Return the [X, Y] coordinate for the center point of the cell that contains the specified text.  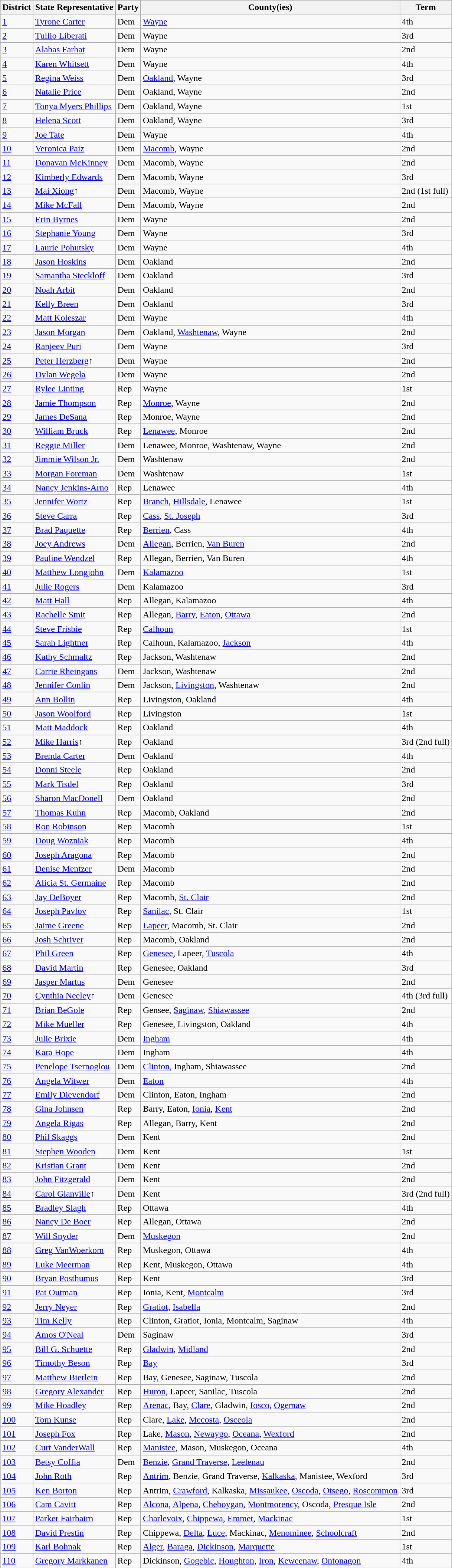
16 [17, 233]
91 [17, 1292]
Brad Paquette [74, 530]
Donavan McKinney [74, 163]
Jerry Neyer [74, 1306]
Kathy Schmaltz [74, 657]
Laurie Pohutsky [74, 247]
Steve Carra [74, 516]
12 [17, 177]
4th (3rd full) [426, 996]
Clinton, Eaton, Ingham [270, 1095]
Genesee, Oakland [270, 968]
60 [17, 854]
58 [17, 826]
97 [17, 1377]
Joe Tate [74, 134]
49 [17, 699]
93 [17, 1321]
Cass, St. Joseph [270, 516]
Rylee Linting [74, 388]
65 [17, 925]
22 [17, 318]
Emily Dievendorf [74, 1095]
48 [17, 685]
Tom Kunse [74, 1420]
1 [17, 22]
51 [17, 728]
94 [17, 1335]
Clare, Lake, Mecosta, Osceola [270, 1420]
Angela Rigas [74, 1123]
Ottawa [270, 1208]
Gregory Markkanen [74, 1561]
Julie Rogers [74, 586]
Veronica Paiz [74, 148]
35 [17, 502]
Lenawee, Monroe [270, 431]
Doug Wozniak [74, 840]
Bay [270, 1363]
72 [17, 1024]
59 [17, 840]
13 [17, 191]
Livingston [270, 714]
Sarah Lightner [74, 643]
Benzie, Grand Traverse, Leelenau [270, 1462]
Matt Koleszar [74, 318]
77 [17, 1095]
Term [426, 7]
7 [17, 106]
24 [17, 346]
Mike Mueller [74, 1024]
Chippewa, Delta, Luce, Mackinac, Menominee, Schoolcraft [270, 1533]
39 [17, 558]
Julie Brixie [74, 1038]
28 [17, 403]
Erin Byrnes [74, 219]
34 [17, 488]
Angela Witwer [74, 1081]
23 [17, 332]
John Roth [74, 1476]
Clinton, Gratiot, Ionia, Montcalm, Saginaw [270, 1321]
Ken Borton [74, 1490]
John Fitzgerald [74, 1180]
Lake, Mason, Newaygo, Oceana, Wexford [270, 1434]
Jay DeBoyer [74, 897]
Kimberly Edwards [74, 177]
Donni Steele [74, 770]
David Martin [74, 968]
Amos O'Neal [74, 1335]
61 [17, 869]
Muskegon [270, 1236]
Joseph Fox [74, 1434]
Matthew Longjohn [74, 572]
Jennifer Conlin [74, 685]
63 [17, 897]
Allegan, Barry, Eaton, Ottawa [270, 614]
Ionia, Kent, Montcalm [270, 1292]
10 [17, 148]
Noah Arbit [74, 290]
82 [17, 1165]
69 [17, 982]
42 [17, 600]
Bay, Genesee, Saginaw, Tuscola [270, 1377]
Gratiot, Isabella [270, 1306]
Matt Hall [74, 600]
98 [17, 1391]
Carol Glanville↑ [74, 1194]
20 [17, 290]
40 [17, 572]
73 [17, 1038]
Sharon MacDonell [74, 798]
Carrie Rheingans [74, 671]
17 [17, 247]
David Prestin [74, 1533]
Macomb, St. Clair [270, 897]
Denise Mentzer [74, 869]
Allegan, Barry, Kent [270, 1123]
104 [17, 1476]
Reggie Miller [74, 445]
4 [17, 64]
75 [17, 1066]
Jason Woolford [74, 714]
Kara Hope [74, 1052]
103 [17, 1462]
38 [17, 544]
3 [17, 50]
33 [17, 473]
92 [17, 1306]
Matt Maddock [74, 728]
Party [128, 7]
Pauline Wendzel [74, 558]
Pat Outman [74, 1292]
27 [17, 388]
Luke Meerman [74, 1264]
87 [17, 1236]
29 [17, 417]
108 [17, 1533]
Gensee, Saginaw, Shiawassee [270, 1010]
Alcona, Alpena, Cheboygan, Montmorency, Oscoda, Presque Isle [270, 1504]
50 [17, 714]
41 [17, 586]
Charlevoix, Chippewa, Emmet, Mackinac [270, 1518]
Allegan, Kalamazoo [270, 600]
Kristian Grant [74, 1165]
Antrim, Crawford, Kalkaska, Missaukee, Oscoda, Otsego, Roscommon [270, 1490]
Brian BeGole [74, 1010]
36 [17, 516]
Cam Cavitt [74, 1504]
89 [17, 1264]
Oakland, Washtenaw, Wayne [270, 332]
67 [17, 954]
81 [17, 1151]
45 [17, 643]
Jason Hoskins [74, 262]
Alabas Farhat [74, 50]
62 [17, 883]
Clinton, Ingham, Shiawassee [270, 1066]
53 [17, 756]
78 [17, 1109]
Morgan Foreman [74, 473]
Mike Harris↑ [74, 742]
37 [17, 530]
Jennifer Wortz [74, 502]
Barry, Eaton, Ionia, Kent [270, 1109]
68 [17, 968]
79 [17, 1123]
6 [17, 92]
52 [17, 742]
Genesee, Lapeer, Tuscola [270, 954]
Will Snyder [74, 1236]
Karl Bohnak [74, 1547]
Gina Johnsen [74, 1109]
84 [17, 1194]
Samantha Steckloff [74, 276]
Alicia St. Germaine [74, 883]
26 [17, 374]
Mike McFall [74, 205]
Joseph Aragona [74, 854]
Penelope Tsernoglou [74, 1066]
Branch, Hillsdale, Lenawee [270, 502]
57 [17, 812]
Joseph Pavlov [74, 911]
James DeSana [74, 417]
Genesee, Livingston, Oakland [270, 1024]
Mike Hoadley [74, 1405]
74 [17, 1052]
54 [17, 770]
2nd (1st full) [426, 191]
Ron Robinson [74, 826]
102 [17, 1448]
Manistee, Mason, Muskegon, Oceana [270, 1448]
31 [17, 445]
66 [17, 939]
88 [17, 1250]
Gregory Alexander [74, 1391]
Tyrone Carter [74, 22]
90 [17, 1278]
Mark Tisdel [74, 784]
Helena Scott [74, 120]
District [17, 7]
32 [17, 459]
109 [17, 1547]
95 [17, 1349]
18 [17, 262]
8 [17, 120]
15 [17, 219]
Tullio Liberati [74, 36]
Mai Xiong↑ [74, 191]
Timothy Beson [74, 1363]
71 [17, 1010]
25 [17, 360]
Greg VanWoerkom [74, 1250]
Alger, Baraga, Dickinson, Marquette [270, 1547]
Jason Morgan [74, 332]
Phil Skaggs [74, 1137]
43 [17, 614]
Bradley Slagh [74, 1208]
9 [17, 134]
14 [17, 205]
46 [17, 657]
Nancy Jenkins-Arno [74, 488]
86 [17, 1222]
Jimmie Wilson Jr. [74, 459]
Muskegon, Ottawa [270, 1250]
70 [17, 996]
Gladwin, Midland [270, 1349]
5 [17, 78]
30 [17, 431]
55 [17, 784]
Antrim, Benzie, Grand Traverse, Kalkaska, Manistee, Wexford [270, 1476]
Jamie Thompson [74, 403]
Matthew Bierlein [74, 1377]
Kent, Muskegon, Ottawa [270, 1264]
Lapeer, Macomb, St. Clair [270, 925]
64 [17, 911]
Jaime Greene [74, 925]
Bryan Posthumus [74, 1278]
47 [17, 671]
Betsy Coffia [74, 1462]
Eaton [270, 1081]
Peter Herzberg↑ [74, 360]
Jasper Martus [74, 982]
80 [17, 1137]
Huron, Lapeer, Sanilac, Tuscola [270, 1391]
Regina Weiss [74, 78]
Curt VanderWall [74, 1448]
2 [17, 36]
85 [17, 1208]
56 [17, 798]
110 [17, 1561]
Livingston, Oakland [270, 699]
Arenac, Bay, Clare, Gladwin, Iosco, Ogemaw [270, 1405]
County(ies) [270, 7]
Kelly Breen [74, 304]
Steve Frisbie [74, 629]
106 [17, 1504]
Josh Schriver [74, 939]
Dylan Wegela [74, 374]
William Bruck [74, 431]
Rachelle Smit [74, 614]
Saginaw [270, 1335]
Ranjeev Puri [74, 346]
Calhoun, Kalamazoo, Jackson [270, 643]
Lenawee, Monroe, Washtenaw, Wayne [270, 445]
Brenda Carter [74, 756]
Thomas Kuhn [74, 812]
Jackson, Livingston, Washtenaw [270, 685]
Cynthia Neeley↑ [74, 996]
99 [17, 1405]
Joey Andrews [74, 544]
101 [17, 1434]
Sanilac, St. Clair [270, 911]
Dickinson, Gogebic, Houghton, Iron, Keweenaw, Ontonagon [270, 1561]
Phil Green [74, 954]
Calhoun [270, 629]
Nancy De Boer [74, 1222]
Bill G. Schuette [74, 1349]
96 [17, 1363]
Lenawee [270, 488]
76 [17, 1081]
Natalie Price [74, 92]
19 [17, 276]
107 [17, 1518]
Stephanie Young [74, 233]
Allegan, Ottawa [270, 1222]
Ann Bollin [74, 699]
105 [17, 1490]
83 [17, 1180]
21 [17, 304]
Stephen Wooden [74, 1151]
Berrien, Cass [270, 530]
Tonya Myers Phillips [74, 106]
11 [17, 163]
State Representative [74, 7]
100 [17, 1420]
44 [17, 629]
Parker Fairbairn [74, 1518]
Karen Whitsett [74, 64]
Tim Kelly [74, 1321]
